Identify which cell holds the provided text, then report its [X, Y] central coordinate. 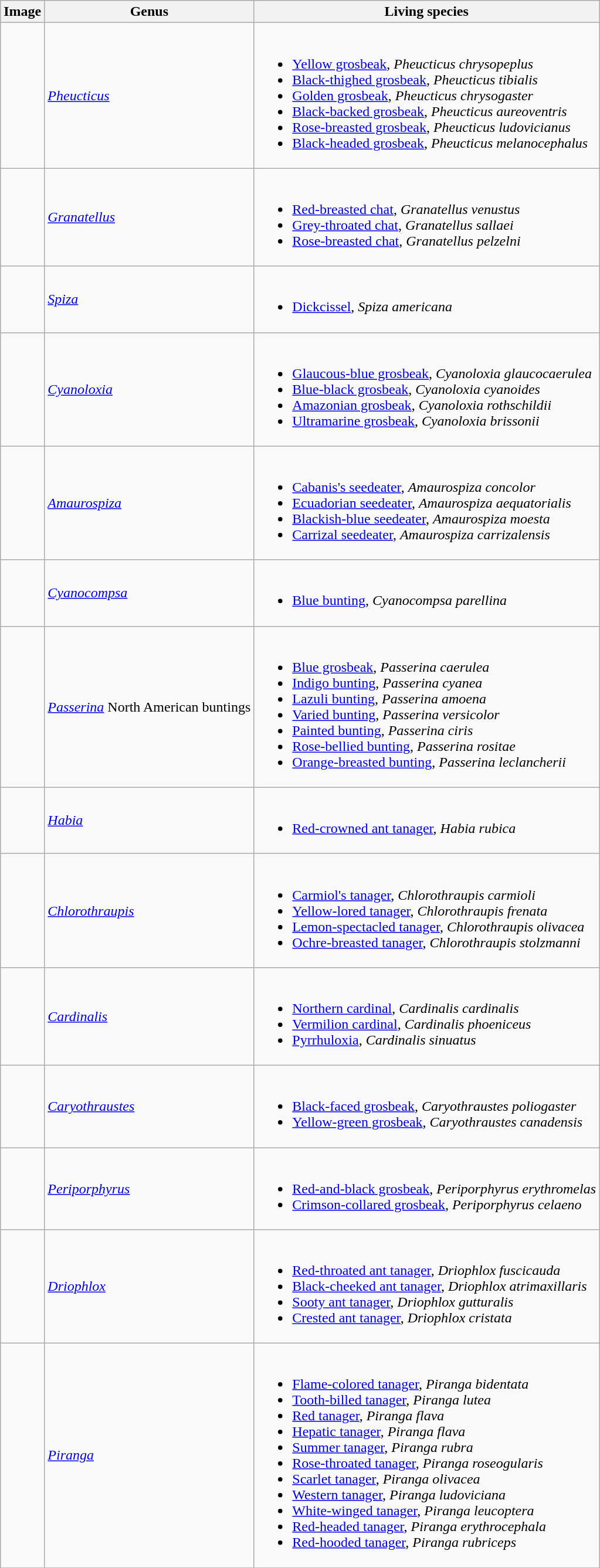
Habia [149, 821]
Image [22, 12]
Cardinalis [149, 1016]
Driophlox [149, 1287]
Spiza [149, 299]
Blue bunting, Cyanocompsa parellina [427, 593]
Northern cardinal, Cardinalis cardinalisVermilion cardinal, Cardinalis phoeniceusPyrrhuloxia, Cardinalis sinuatus [427, 1016]
Black-faced grosbeak, Caryothraustes poliogasterYellow-green grosbeak, Caryothraustes canadensis [427, 1106]
Red-crowned ant tanager, Habia rubica [427, 821]
Cyanocompsa [149, 593]
Red-breasted chat, Granatellus venustusGrey-throated chat, Granatellus sallaeiRose-breasted chat, Granatellus pelzelni [427, 217]
Chlorothraupis [149, 910]
Granatellus [149, 217]
Cyanoloxia [149, 389]
Genus [149, 12]
Caryothraustes [149, 1106]
Pheucticus [149, 96]
Dickcissel, Spiza americana [427, 299]
Red-and-black grosbeak, Periporphyrus erythromelasCrimson-collared grosbeak, Periporphyrus celaeno [427, 1189]
Passerina North American buntings [149, 707]
Piranga [149, 1456]
Periporphyrus [149, 1189]
Living species [427, 12]
Amaurospiza [149, 503]
